Search for the cell housing the specified text and yield its (X, Y) center coordinate. 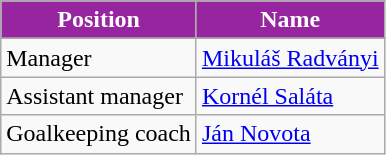
Position (99, 20)
Manager (99, 58)
Name (290, 20)
Mikuláš Radványi (290, 58)
Ján Novota (290, 134)
Assistant manager (99, 96)
Goalkeeping coach (99, 134)
Kornél Saláta (290, 96)
